Capture the cell that displays the provided text and extract its (x, y) central coordinate. 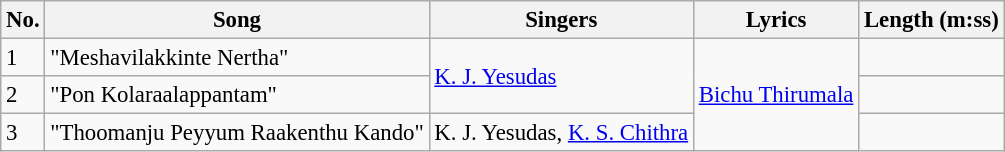
"Pon Kolaraalappantam" (237, 95)
No. (23, 20)
2 (23, 95)
3 (23, 133)
"Meshavilakkinte Nertha" (237, 58)
Lyrics (776, 20)
Bichu Thirumala (776, 96)
Singers (561, 20)
K. J. Yesudas, K. S. Chithra (561, 133)
Song (237, 20)
1 (23, 58)
Length (m:ss) (932, 20)
K. J. Yesudas (561, 76)
"Thoomanju Peyyum Raakenthu Kando" (237, 133)
